From the cell containing the given text, extract its center point as (X, Y) coordinate. 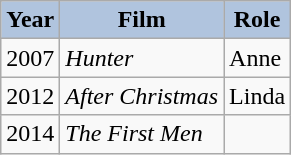
2012 (30, 96)
2014 (30, 134)
Anne (258, 58)
The First Men (142, 134)
Film (142, 20)
Linda (258, 96)
After Christmas (142, 96)
Hunter (142, 58)
Role (258, 20)
2007 (30, 58)
Year (30, 20)
